Detect which cell encompasses the target text, then output its [x, y] center coordinate. 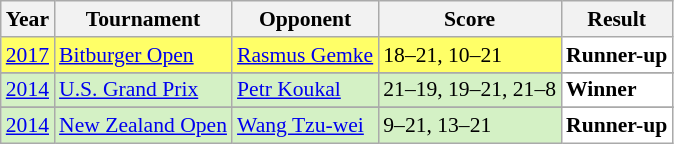
Petr Koukal [305, 90]
Year [28, 19]
Score [470, 19]
Result [616, 19]
New Zealand Open [143, 126]
2017 [28, 55]
Rasmus Gemke [305, 55]
Opponent [305, 19]
21–19, 19–21, 21–8 [470, 90]
Bitburger Open [143, 55]
Wang Tzu-wei [305, 126]
Winner [616, 90]
U.S. Grand Prix [143, 90]
Tournament [143, 19]
18–21, 10–21 [470, 55]
9–21, 13–21 [470, 126]
